Determine the (x, y) coordinate at the center of the cell enclosing the given text.  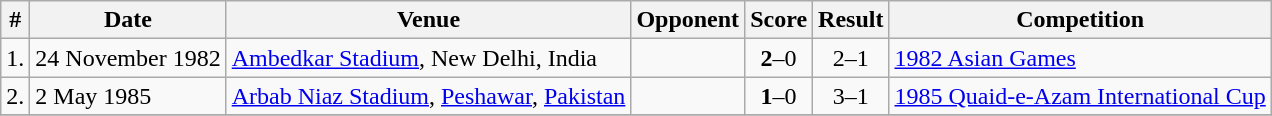
Opponent (688, 20)
2. (16, 96)
2 May 1985 (128, 96)
3–1 (851, 96)
Ambedkar Stadium, New Delhi, India (428, 58)
Result (851, 20)
Competition (1080, 20)
1–0 (779, 96)
2–1 (851, 58)
2–0 (779, 58)
1982 Asian Games (1080, 58)
1. (16, 58)
Arbab Niaz Stadium, Peshawar, Pakistan (428, 96)
Date (128, 20)
Venue (428, 20)
1985 Quaid-e-Azam International Cup (1080, 96)
Score (779, 20)
# (16, 20)
24 November 1982 (128, 58)
